Find where the given text appears and provide that cell's center as [x, y] coordinate. 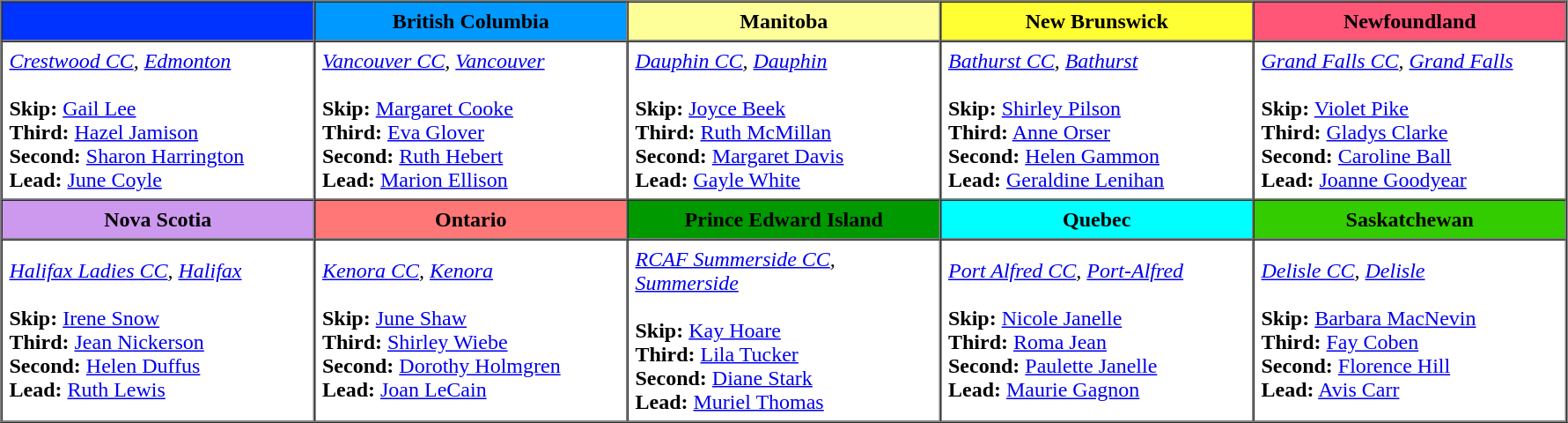
Delisle CC, Delisle Skip: Barbara MacNevin Third: Fay Coben Second: Florence Hill Lead: Avis Carr [1410, 331]
Saskatchewan [1410, 219]
Crestwood CC, Edmonton Skip: Gail Lee Third: Hazel Jamison Second: Sharon Harrington Lead: June Coyle [158, 120]
Vancouver CC, Vancouver Skip: Margaret Cooke Third: Eva Glover Second: Ruth Hebert Lead: Marion Ellison [471, 120]
RCAF Summerside CC, Summerside Skip: Kay Hoare Third: Lila Tucker Second: Diane Stark Lead: Muriel Thomas [784, 331]
Dauphin CC, Dauphin Skip: Joyce Beek Third: Ruth McMillan Second: Margaret Davis Lead: Gayle White [784, 120]
Quebec [1097, 219]
British Columbia [471, 21]
Prince Edward Island [784, 219]
Bathurst CC, Bathurst Skip: Shirley Pilson Third: Anne Orser Second: Helen Gammon Lead: Geraldine Lenihan [1097, 120]
Nova Scotia [158, 219]
Grand Falls CC, Grand Falls Skip: Violet Pike Third: Gladys Clarke Second: Caroline Ball Lead: Joanne Goodyear [1410, 120]
Ontario [471, 219]
New Brunswick [1097, 21]
Kenora CC, Kenora Skip: June Shaw Third: Shirley Wiebe Second: Dorothy Holmgren Lead: Joan LeCain [471, 331]
Newfoundland [1410, 21]
Port Alfred CC, Port-Alfred Skip: Nicole Janelle Third: Roma Jean Second: Paulette Janelle Lead: Maurie Gagnon [1097, 331]
Halifax Ladies CC, Halifax Skip: Irene Snow Third: Jean Nickerson Second: Helen Duffus Lead: Ruth Lewis [158, 331]
Manitoba [784, 21]
